Provide the (X, Y) coordinate of the cell's center where the given text is located.  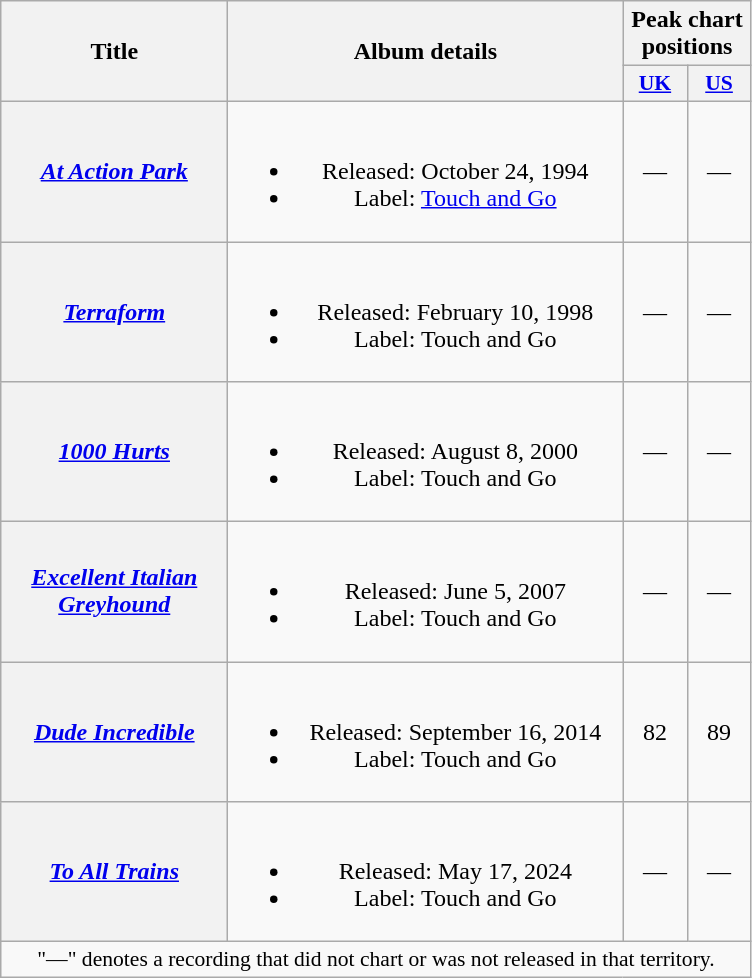
Released: June 5, 2007Label: Touch and Go (426, 592)
Released: September 16, 2014Label: Touch and Go (426, 732)
Album details (426, 52)
At Action Park (114, 171)
Dude Incredible (114, 732)
Released: October 24, 1994Label: Touch and Go (426, 171)
Excellent Italian Greyhound (114, 592)
82 (655, 732)
To All Trains (114, 872)
UK (655, 84)
Released: February 10, 1998Label: Touch and Go (426, 312)
Released: May 17, 2024Label: Touch and Go (426, 872)
Released: August 8, 2000Label: Touch and Go (426, 452)
Title (114, 52)
US (719, 84)
"—" denotes a recording that did not chart or was not released in that territory. (376, 960)
Peak chart positions (687, 34)
1000 Hurts (114, 452)
89 (719, 732)
Terraform (114, 312)
